From the cell containing the given text, extract its center point as (X, Y) coordinate. 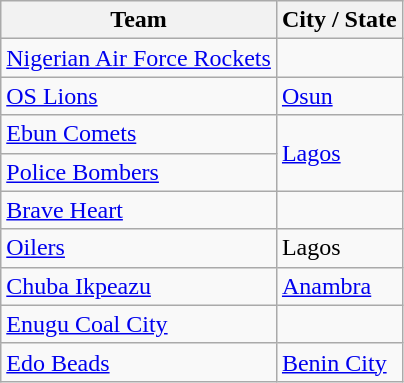
Brave Heart (139, 210)
Team (139, 20)
Ebun Comets (139, 134)
Benin City (339, 362)
Anambra (339, 286)
Police Bombers (139, 172)
OS Lions (139, 96)
Chuba Ikpeazu (139, 286)
City / State (339, 20)
Oilers (139, 248)
Edo Beads (139, 362)
Enugu Coal City (139, 324)
Nigerian Air Force Rockets (139, 58)
Osun (339, 96)
